Provide the (X, Y) coordinate of the cell's center where the given text is located.  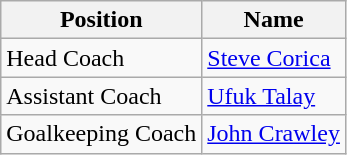
John Crawley (274, 134)
Position (102, 20)
Steve Corica (274, 58)
Assistant Coach (102, 96)
Name (274, 20)
Ufuk Talay (274, 96)
Goalkeeping Coach (102, 134)
Head Coach (102, 58)
